Extract the [X, Y] coordinate from the center of the cell holding the provided text.  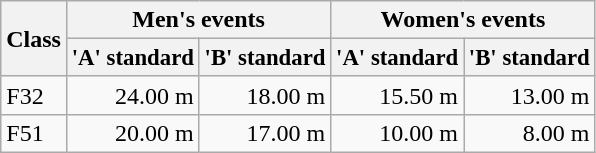
17.00 m [265, 133]
13.00 m [530, 95]
F32 [34, 95]
15.50 m [398, 95]
20.00 m [132, 133]
24.00 m [132, 95]
Class [34, 39]
8.00 m [530, 133]
18.00 m [265, 95]
Women's events [463, 20]
10.00 m [398, 133]
Men's events [198, 20]
F51 [34, 133]
